Locate the cell with the specified text and output its (x, y) center coordinate. 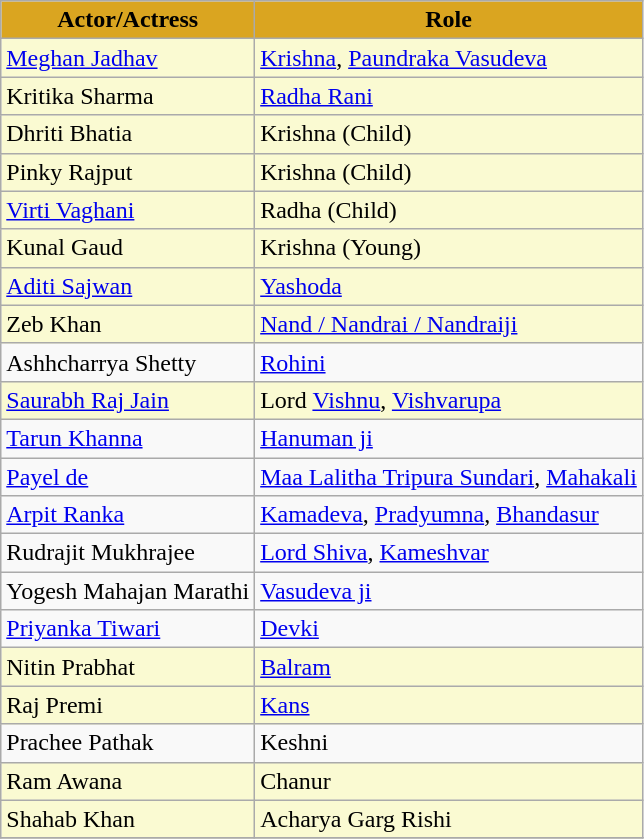
Rudrajit Mukhrajee (128, 553)
Kans (449, 705)
Virti Vaghani (128, 210)
Arpit Ranka (128, 515)
Saurabh Raj Jain (128, 400)
Hanuman ji (449, 438)
Ram Awana (128, 781)
Rohini (449, 362)
Balram (449, 667)
Devki (449, 629)
Ashhcharrya Shetty (128, 362)
Chanur (449, 781)
Krishna, Paundraka Vasudeva (449, 58)
Tarun Khanna (128, 438)
Shahab Khan (128, 819)
Radha (Child) (449, 210)
Krishna (Young) (449, 248)
Prachee Pathak (128, 743)
Lord Vishnu, Vishvarupa (449, 400)
Raj Premi (128, 705)
Kunal Gaud (128, 248)
Acharya Garg Rishi (449, 819)
Meghan Jadhav (128, 58)
Yashoda (449, 286)
Nand / Nandrai / Nandraiji (449, 324)
Nitin Prabhat (128, 667)
Lord Shiva, Kameshvar (449, 553)
Radha Rani (449, 96)
Actor/Actress (128, 20)
Vasudeva ji (449, 591)
Maa Lalitha Tripura Sundari, Mahakali (449, 477)
Keshni (449, 743)
Dhriti Bhatia (128, 134)
Pinky Rajput (128, 172)
Yogesh Mahajan Marathi (128, 591)
Role (449, 20)
Zeb Khan (128, 324)
Kamadeva, Pradyumna, Bhandasur (449, 515)
Priyanka Tiwari (128, 629)
Kritika Sharma (128, 96)
Payel de (128, 477)
Aditi Sajwan (128, 286)
